Return the [x, y] coordinate for the center point of the cell that contains the specified text.  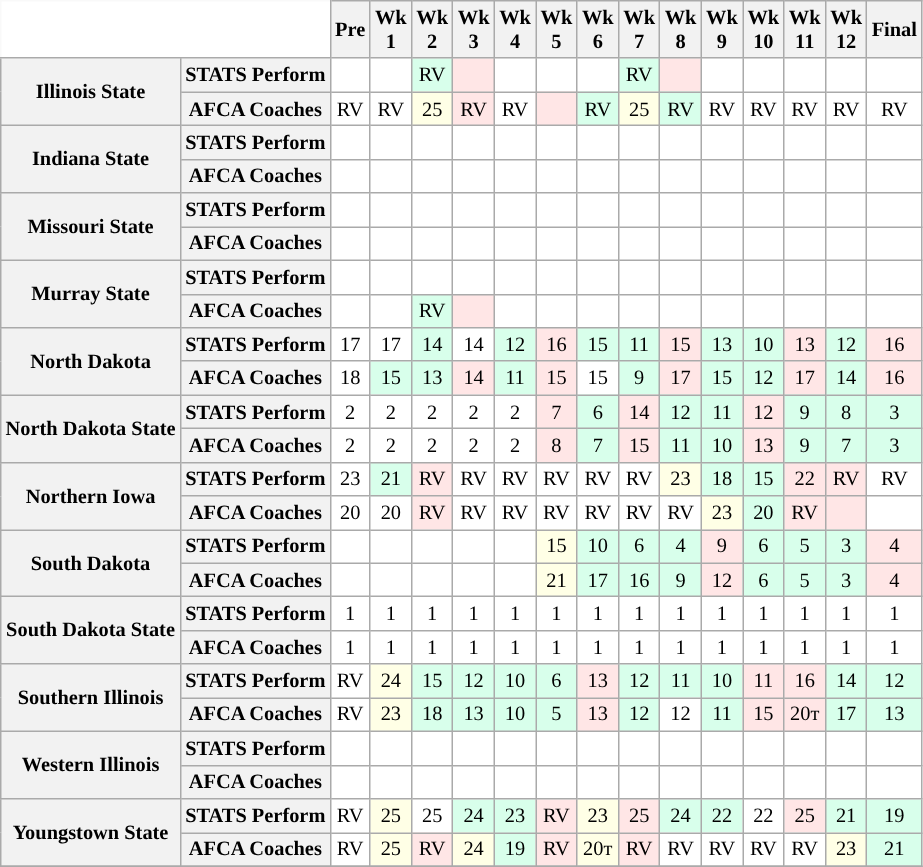
Murray State [91, 294]
Indiana State [91, 158]
Final [894, 29]
Wk3 [474, 29]
North Dakota State [91, 428]
South Dakota [91, 562]
Pre [350, 29]
Wk1 [390, 29]
Wk7 [638, 29]
Western Illinois [91, 764]
South Dakota State [91, 630]
Youngstown State [91, 832]
Illinois State [91, 92]
Wk6 [598, 29]
Wk8 [680, 29]
Missouri State [91, 226]
Wk12 [846, 29]
North Dakota [91, 360]
Wk9 [722, 29]
Wk5 [556, 29]
Southern Illinois [91, 698]
Wk4 [514, 29]
Wk10 [764, 29]
Northern Iowa [91, 496]
Wk11 [804, 29]
Wk2 [432, 29]
